Capture the cell that displays the provided text and extract its (x, y) central coordinate. 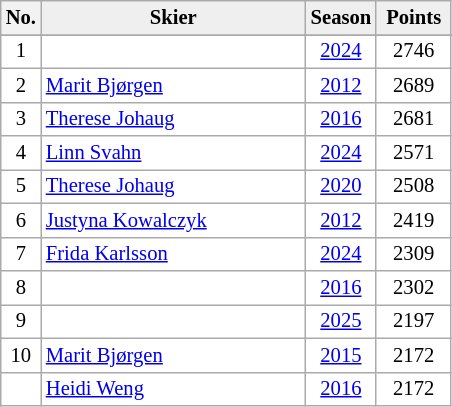
No. (21, 17)
2571 (414, 153)
2746 (414, 51)
Heidi Weng (174, 389)
Points (414, 17)
2681 (414, 119)
2508 (414, 186)
Season (341, 17)
Frida Karlsson (174, 254)
2025 (341, 321)
2309 (414, 254)
4 (21, 153)
Linn Svahn (174, 153)
3 (21, 119)
2015 (341, 355)
7 (21, 254)
2302 (414, 287)
1 (21, 51)
Skier (174, 17)
2419 (414, 220)
2197 (414, 321)
Justyna Kowalczyk (174, 220)
9 (21, 321)
2 (21, 85)
6 (21, 220)
2689 (414, 85)
10 (21, 355)
2020 (341, 186)
5 (21, 186)
8 (21, 287)
